Return the [x, y] coordinate for the center point of the cell that contains the specified text.  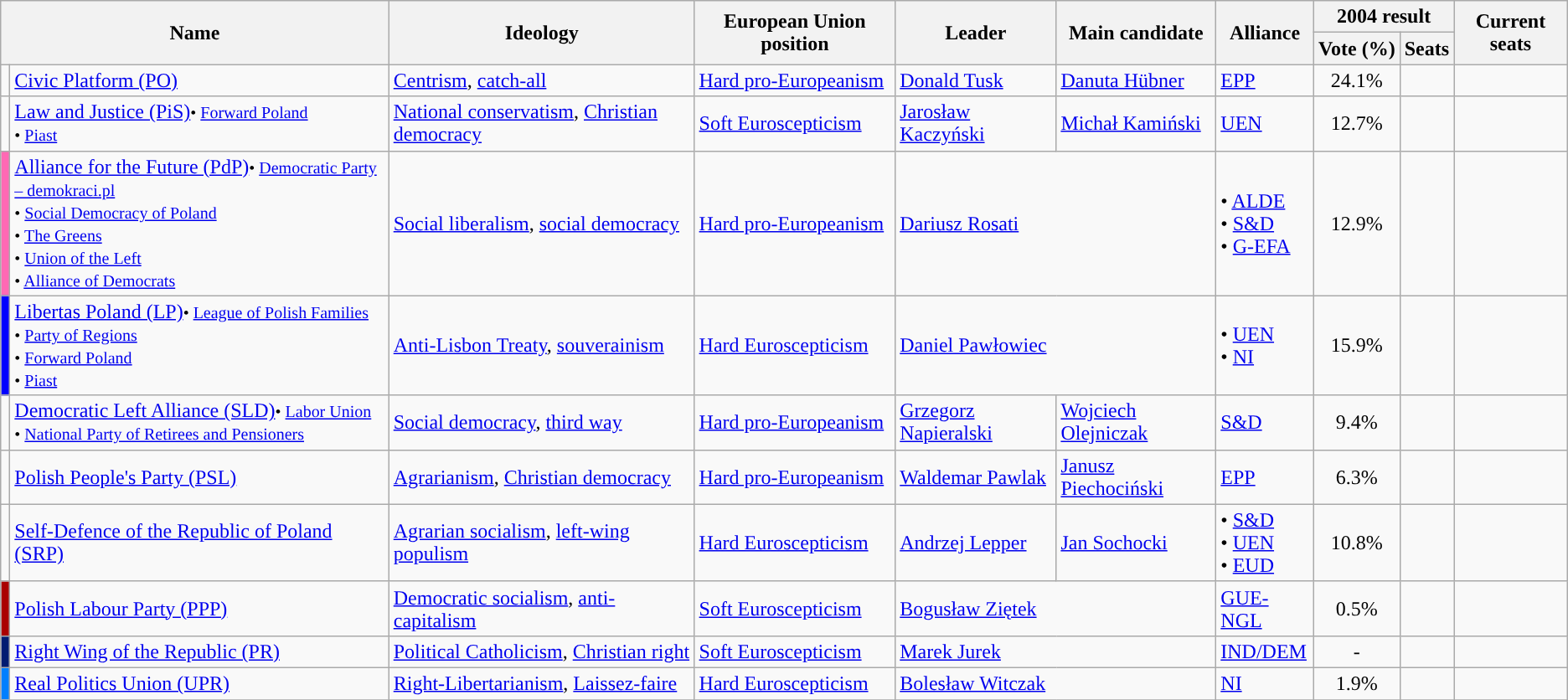
Anti-Lisbon Treaty, souverainism [541, 345]
Agrarianism, Christian democracy [541, 477]
Janusz Piechociński [1136, 477]
10.8% [1357, 543]
UEN [1265, 124]
Ideology [541, 33]
Bolesław Witczak [1055, 683]
NI [1265, 683]
National conservatism, Christian democracy [541, 124]
0.5% [1357, 608]
Democratic socialism, anti-capitalism [541, 608]
Social democracy, third way [541, 422]
IND/DEM [1265, 651]
• UEN• NI [1265, 345]
Vote (%) [1357, 49]
• S&D• UEN • EUD [1265, 543]
Grzegorz Napieralski [976, 422]
Current seats [1511, 33]
Alliance [1265, 33]
Political Catholicism, Christian right [541, 651]
Waldemar Pawlak [976, 477]
• ALDE• S&D• G-EFA [1265, 223]
Danuta Hübner [1136, 80]
Jan Sochocki [1136, 543]
Alliance for the Future (PdP)• Democratic Party – demokraci.pl• Social Democracy of Poland• The Greens• Union of the Left• Alliance of Democrats [199, 223]
Civic Platform (PO) [199, 80]
12.9% [1357, 223]
Right Wing of the Republic (PR) [199, 651]
Name [194, 33]
15.9% [1357, 345]
Polish People's Party (PSL) [199, 477]
Polish Labour Party (PPP) [199, 608]
12.7% [1357, 124]
Jarosław Kaczyński [976, 124]
Bogusław Ziętek [1055, 608]
24.1% [1357, 80]
Centrism, catch-all [541, 80]
Michał Kamiński [1136, 124]
Leader [976, 33]
Law and Justice (PiS)• Forward Poland• Piast [199, 124]
European Union position [795, 33]
Donald Tusk [976, 80]
Seats [1426, 49]
9.4% [1357, 422]
GUE-NGL [1265, 608]
Social liberalism, social democracy [541, 223]
Real Politics Union (UPR) [199, 683]
2004 result [1384, 17]
- [1357, 651]
Marek Jurek [1055, 651]
S&D [1265, 422]
Main candidate [1136, 33]
6.3% [1357, 477]
Libertas Poland (LP)• League of Polish Families• Party of Regions• Forward Poland• Piast [199, 345]
Self-Defence of the Republic of Poland (SRP) [199, 543]
Daniel Pawłowiec [1055, 345]
Democratic Left Alliance (SLD)• Labor Union• National Party of Retirees and Pensioners [199, 422]
Wojciech Olejniczak [1136, 422]
1.9% [1357, 683]
Right-Libertarianism, Laissez-faire [541, 683]
Agrarian socialism, left-wing populism [541, 543]
Dariusz Rosati [1055, 223]
Andrzej Lepper [976, 543]
